Detect which cell encompasses the target text, then output its [x, y] center coordinate. 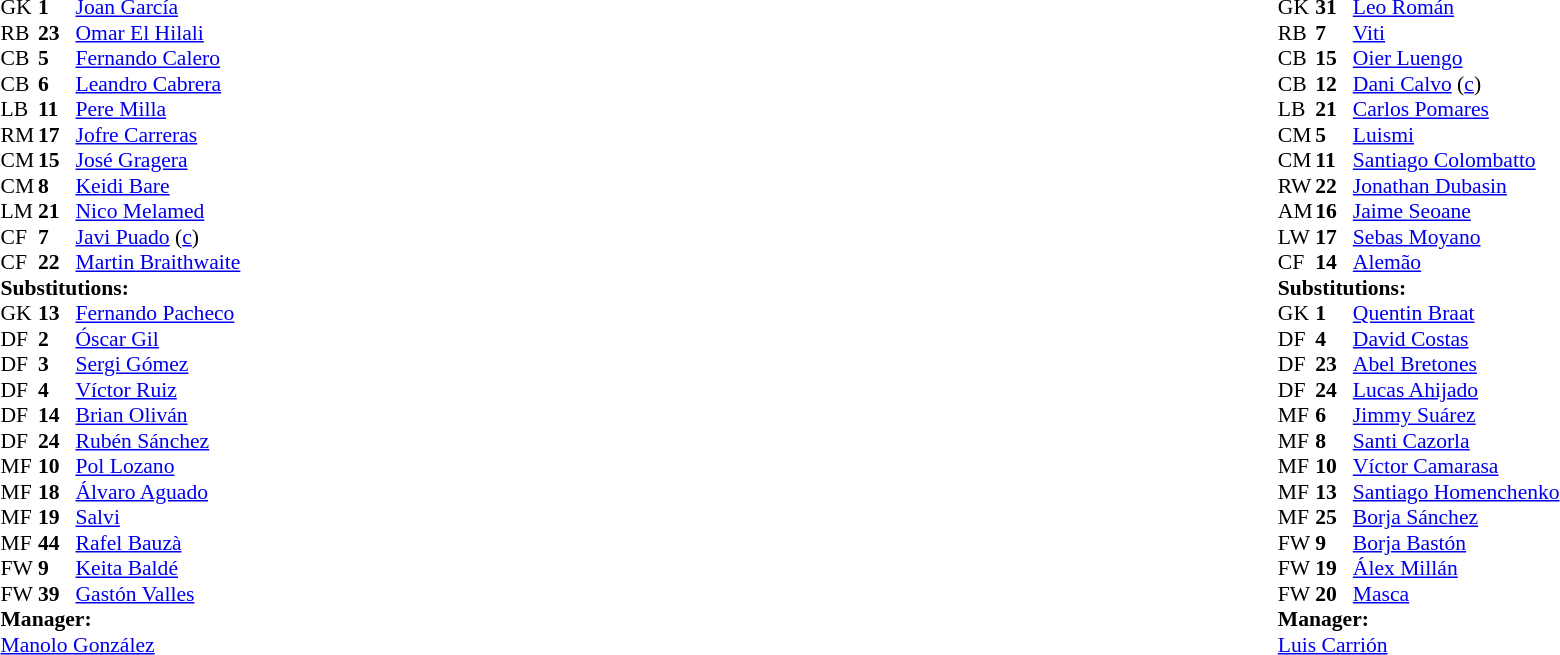
Martin Braithwaite [158, 263]
Álvaro Aguado [158, 492]
Masca [1456, 594]
Sebas Moyano [1456, 237]
Keita Baldé [158, 569]
Omar El Hilali [158, 33]
Fernando Calero [158, 59]
RW [1297, 186]
Santiago Homenchenko [1456, 492]
Jaime Seoane [1456, 211]
Santi Cazorla [1456, 441]
12 [1334, 84]
18 [57, 492]
25 [1334, 517]
39 [57, 594]
Quentin Braat [1456, 313]
Rubén Sánchez [158, 441]
Viti [1456, 33]
Álex Millán [1456, 569]
RM [19, 135]
3 [57, 365]
Oier Luengo [1456, 59]
2 [57, 339]
Alemão [1456, 263]
Lucas Ahijado [1456, 390]
Salvi [158, 517]
Jonathan Dubasin [1456, 186]
Rafel Bauzà [158, 543]
Pol Lozano [158, 467]
44 [57, 543]
Borja Bastón [1456, 543]
1 [1334, 313]
Dani Calvo (c) [1456, 84]
LW [1297, 237]
Abel Bretones [1456, 365]
Keidi Bare [158, 186]
David Costas [1456, 339]
AM [1297, 211]
Nico Melamed [158, 211]
Fernando Pacheco [158, 313]
Óscar Gil [158, 339]
Gastón Valles [158, 594]
José Gragera [158, 161]
Víctor Camarasa [1456, 467]
Carlos Pomares [1456, 109]
16 [1334, 211]
Jimmy Suárez [1456, 415]
Leandro Cabrera [158, 84]
Sergi Gómez [158, 365]
Pere Milla [158, 109]
Javi Puado (c) [158, 237]
Jofre Carreras [158, 135]
Santiago Colombatto [1456, 161]
20 [1334, 594]
Víctor Ruiz [158, 390]
LM [19, 211]
Luismi [1456, 135]
Brian Oliván [158, 415]
Borja Sánchez [1456, 517]
